Locate the cell with the specified text and output its [x, y] center coordinate. 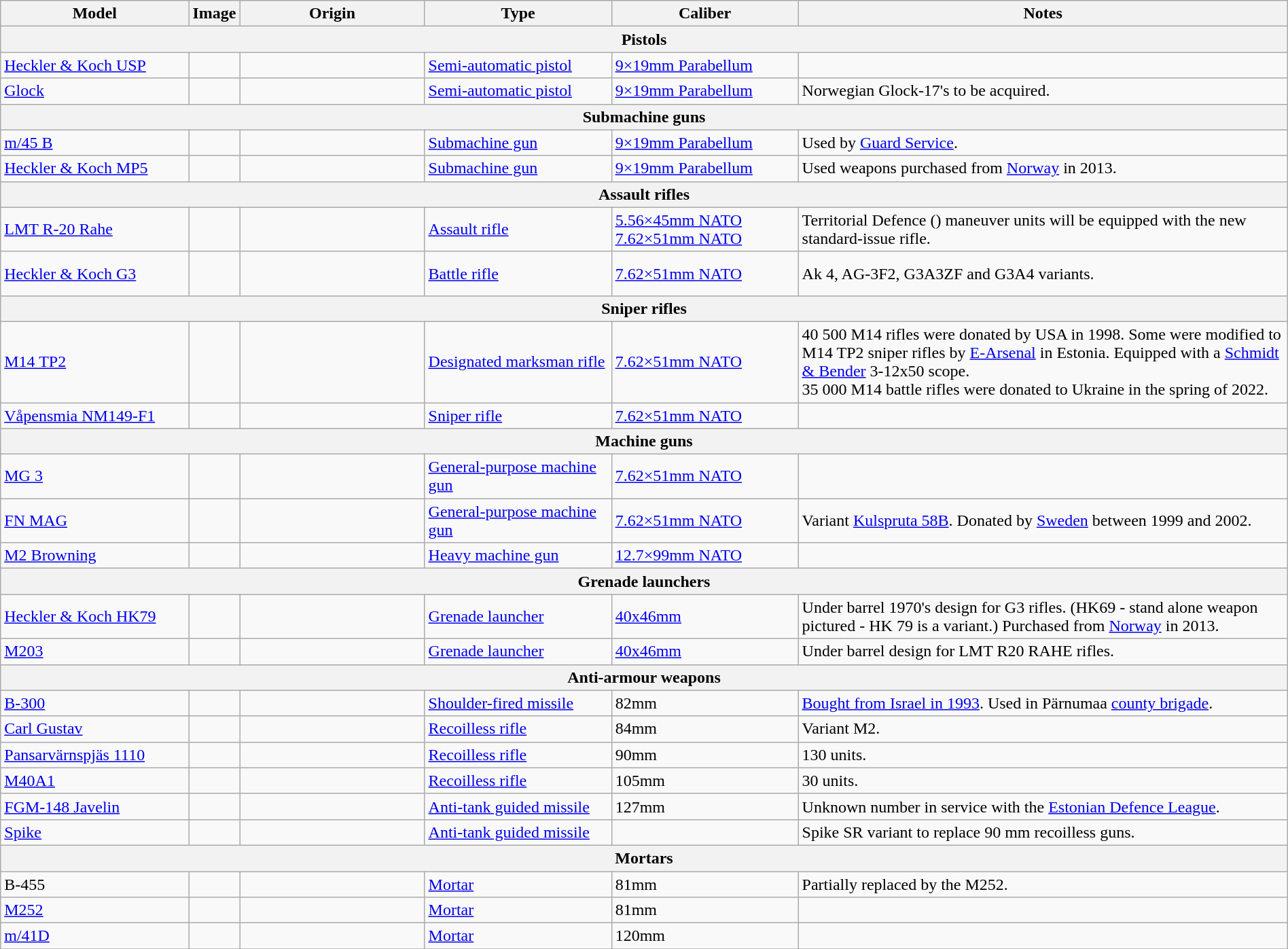
Under barrel 1970's design for G3 rifles. (HK69 - stand alone weapon pictured - HK 79 is a variant.) Purchased from Norway in 2013. [1043, 617]
Shoulder-fired missile [518, 703]
Sniper rifles [644, 308]
M40A1 [95, 781]
Caliber [705, 14]
Heckler & Koch USP [95, 65]
m/45 B [95, 143]
Image [215, 14]
120mm [705, 936]
Battle rifle [518, 273]
Heckler & Koch MP5 [95, 168]
B-300 [95, 703]
Under barrel design for LMT R20 RAHE rifles. [1043, 651]
Carl Gustav [95, 729]
Used weapons purchased from Norway in 2013. [1043, 168]
Submachine guns [644, 117]
Ak 4, AG-3F2, G3A3ZF and G3A4 variants. [1043, 273]
105mm [705, 781]
12.7×99mm NATO [705, 556]
Heavy machine gun [518, 556]
Assault rifles [644, 194]
Used by Guard Service. [1043, 143]
LMT R-20 Rahe [95, 230]
Anti-armour weapons [644, 677]
Assault rifle [518, 230]
Bought from Israel in 1993. Used in Pärnumaa county brigade. [1043, 703]
Variant Kulspruta 58B. Donated by Sweden between 1999 and 2002. [1043, 520]
Machine guns [644, 442]
Spike [95, 832]
Territorial Defence () maneuver units will be equipped with the new standard-issue rifle. [1043, 230]
Partially replaced by the M252. [1043, 884]
Type [518, 14]
Notes [1043, 14]
M252 [95, 910]
m/41D [95, 936]
Sniper rifle [518, 415]
Model [95, 14]
Pansarvärnspjäs 1110 [95, 755]
M2 Browning [95, 556]
Heckler & Koch HK79 [95, 617]
Glock [95, 91]
90mm [705, 755]
M203 [95, 651]
M14 TP2 [95, 361]
30 units. [1043, 781]
Heckler & Koch G3 [95, 273]
MG 3 [95, 477]
82mm [705, 703]
127mm [705, 806]
84mm [705, 729]
5.56×45mm NATO7.62×51mm NATO [705, 230]
Pistols [644, 39]
Spike SR variant to replace 90 mm recoilless guns. [1043, 832]
Mortars [644, 858]
Unknown number in service with the Estonian Defence League. [1043, 806]
Norwegian Glock-17's to be acquired. [1043, 91]
FN MAG [95, 520]
FGM-148 Javelin [95, 806]
Grenade launchers [644, 581]
Designated marksman rifle [518, 361]
Våpensmia NM149-F1 [95, 415]
B-455 [95, 884]
130 units. [1043, 755]
Origin [332, 14]
Variant M2. [1043, 729]
